Find where the given text appears and provide that cell's center as [x, y] coordinate. 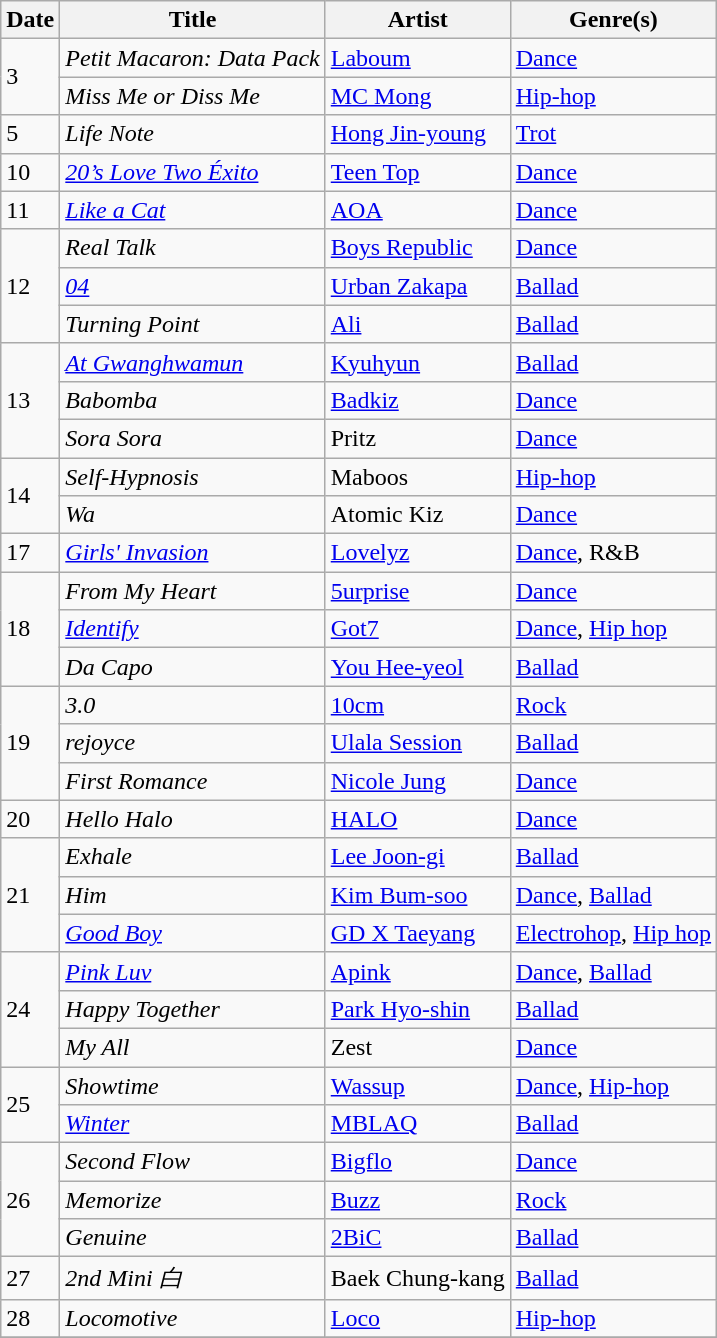
28 [30, 1318]
Locomotive [192, 1318]
21 [30, 895]
GD X Taeyang [418, 933]
Life Note [192, 134]
Babomba [192, 400]
First Romance [192, 781]
17 [30, 553]
3.0 [192, 705]
27 [30, 1278]
Genre(s) [613, 20]
14 [30, 496]
Genuine [192, 1238]
26 [30, 1200]
From My Heart [192, 591]
13 [30, 400]
Zest [418, 1047]
Happy Together [192, 1009]
Girls' Invasion [192, 553]
Badkiz [418, 400]
2nd Mini 白 [192, 1278]
Trot [613, 134]
Turning Point [192, 324]
Hello Halo [192, 819]
Good Boy [192, 933]
Real Talk [192, 248]
Lee Joon-gi [418, 857]
Maboos [418, 477]
Wa [192, 515]
Electrohop, Hip hop [613, 933]
Wassup [418, 1085]
Second Flow [192, 1162]
MBLAQ [418, 1124]
Boys Republic [418, 248]
Laboum [418, 58]
Like a Cat [192, 210]
Nicole Jung [418, 781]
Date [30, 20]
Da Capo [192, 667]
Petit Macaron: Data Pack [192, 58]
24 [30, 1009]
Urban Zakapa [418, 286]
2BiC [418, 1238]
Loco [418, 1318]
Bigflo [418, 1162]
Miss Me or Diss Me [192, 96]
Winter [192, 1124]
11 [30, 210]
Sora Sora [192, 438]
Self-Hypnosis [192, 477]
18 [30, 629]
Ulala Session [418, 743]
Him [192, 895]
Park Hyo-shin [418, 1009]
Baek Chung-kang [418, 1278]
Apink [418, 971]
Dance, Hip-hop [613, 1085]
Ali [418, 324]
20’s Love Two Éxito [192, 172]
AOA [418, 210]
MC Mong [418, 96]
Buzz [418, 1200]
Dance, R&B [613, 553]
10 [30, 172]
At Gwanghwamun [192, 362]
Got7 [418, 629]
3 [30, 77]
rejoyce [192, 743]
Dance, Hip hop [613, 629]
Kim Bum-soo [418, 895]
Pritz [418, 438]
HALO [418, 819]
Teen Top [418, 172]
04 [192, 286]
Atomic Kiz [418, 515]
Identify [192, 629]
Artist [418, 20]
My All [192, 1047]
Exhale [192, 857]
19 [30, 743]
You Hee-yeol [418, 667]
5 [30, 134]
Kyuhyun [418, 362]
25 [30, 1104]
Hong Jin-young [418, 134]
Pink Luv [192, 971]
Title [192, 20]
Lovelyz [418, 553]
Memorize [192, 1200]
5urprise [418, 591]
10cm [418, 705]
12 [30, 286]
Showtime [192, 1085]
20 [30, 819]
